Output the (x, y) coordinate of the center of the cell containing the given text.  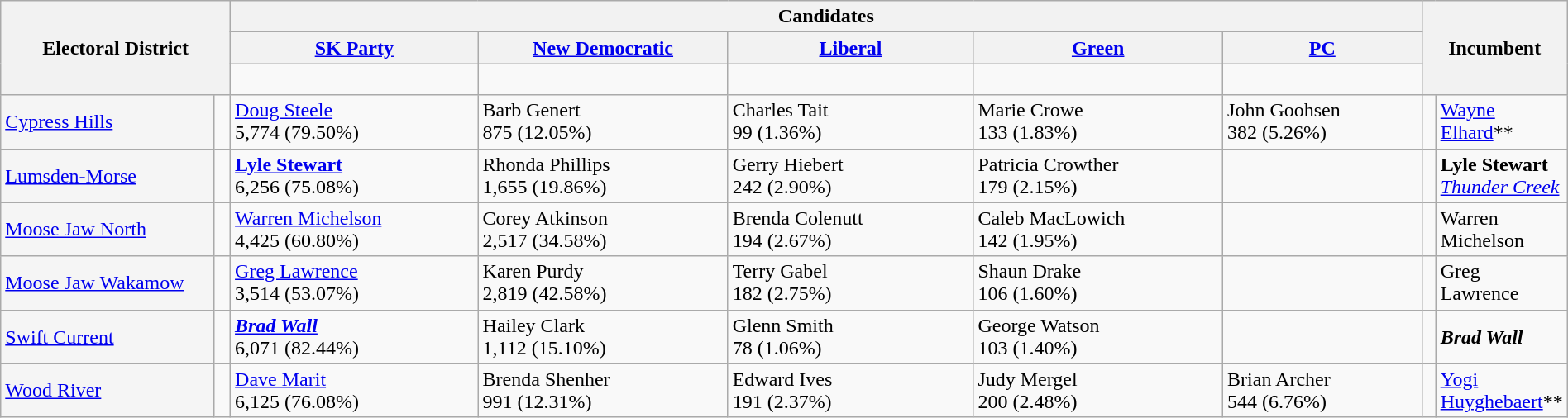
Patricia Crowther179 (2.15%) (1098, 175)
Liberal (850, 48)
Gerry Hiebert242 (2.90%) (850, 175)
Shaun Drake106 (1.60%) (1098, 283)
Green (1098, 48)
New Democratic (603, 48)
Wood River (108, 390)
Edward Ives191 (2.37%) (850, 390)
Doug Steele5,774 (79.50%) (355, 122)
PC (1323, 48)
Brenda Shenher991 (12.31%) (603, 390)
Marie Crowe133 (1.83%) (1098, 122)
Terry Gabel182 (2.75%) (850, 283)
Brad Wall6,071 (82.44%) (355, 337)
Greg Lawrence (1502, 283)
Warren Michelson4,425 (60.80%) (355, 230)
George Watson103 (1.40%) (1098, 337)
Lumsden-Morse (108, 175)
Hailey Clark1,112 (15.10%) (603, 337)
Lyle StewartThunder Creek (1502, 175)
Wayne Elhard** (1502, 122)
Charles Tait99 (1.36%) (850, 122)
Greg Lawrence3,514 (53.07%) (355, 283)
Glenn Smith78 (1.06%) (850, 337)
Electoral District (116, 48)
Brad Wall (1502, 337)
Candidates (827, 17)
Rhonda Phillips1,655 (19.86%) (603, 175)
Warren Michelson (1502, 230)
John Goohsen382 (5.26%) (1323, 122)
SK Party (355, 48)
Lyle Stewart6,256 (75.08%) (355, 175)
Incumbent (1494, 48)
Dave Marit6,125 (76.08%) (355, 390)
Barb Genert875 (12.05%) (603, 122)
Moose Jaw North (108, 230)
Moose Jaw Wakamow (108, 283)
Corey Atkinson2,517 (34.58%) (603, 230)
Caleb MacLowich142 (1.95%) (1098, 230)
Brenda Colenutt194 (2.67%) (850, 230)
Karen Purdy2,819 (42.58%) (603, 283)
Cypress Hills (108, 122)
Yogi Huyghebaert** (1502, 390)
Brian Archer544 (6.76%) (1323, 390)
Judy Mergel200 (2.48%) (1098, 390)
Swift Current (108, 337)
